Return the (x, y) coordinate for the center point of the cell that contains the specified text.  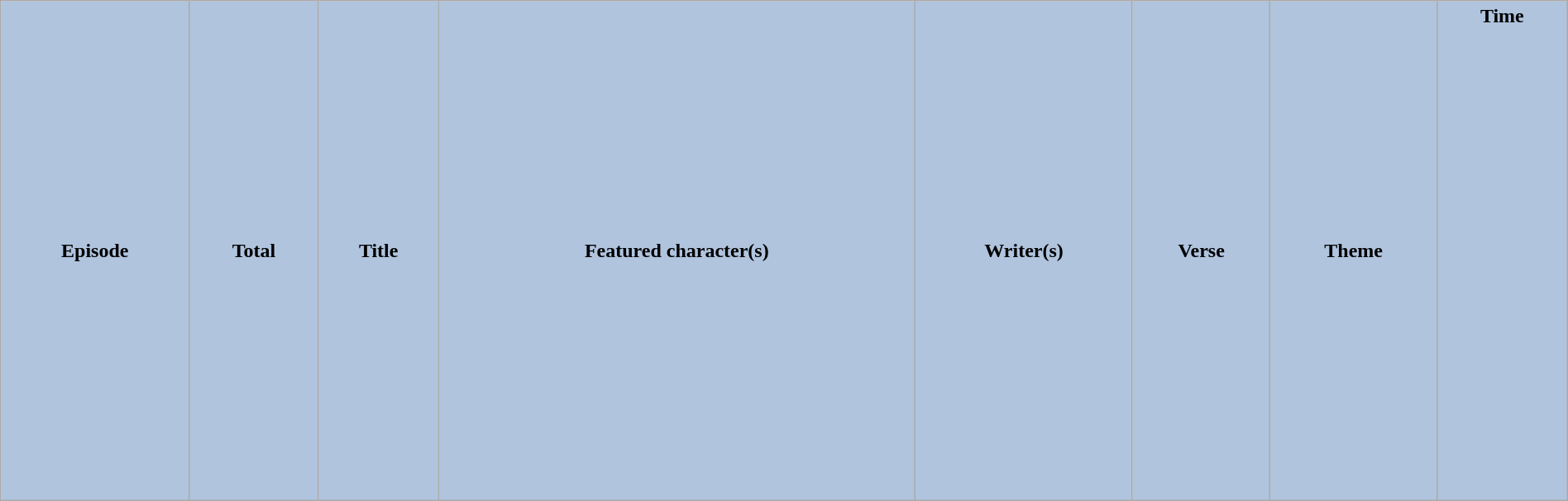
Time (1502, 251)
Verse (1201, 251)
Theme (1354, 251)
Featured character(s) (676, 251)
Title (379, 251)
Writer(s) (1024, 251)
Total (255, 251)
Episode (95, 251)
